From the cell containing the given text, extract its center point as [X, Y] coordinate. 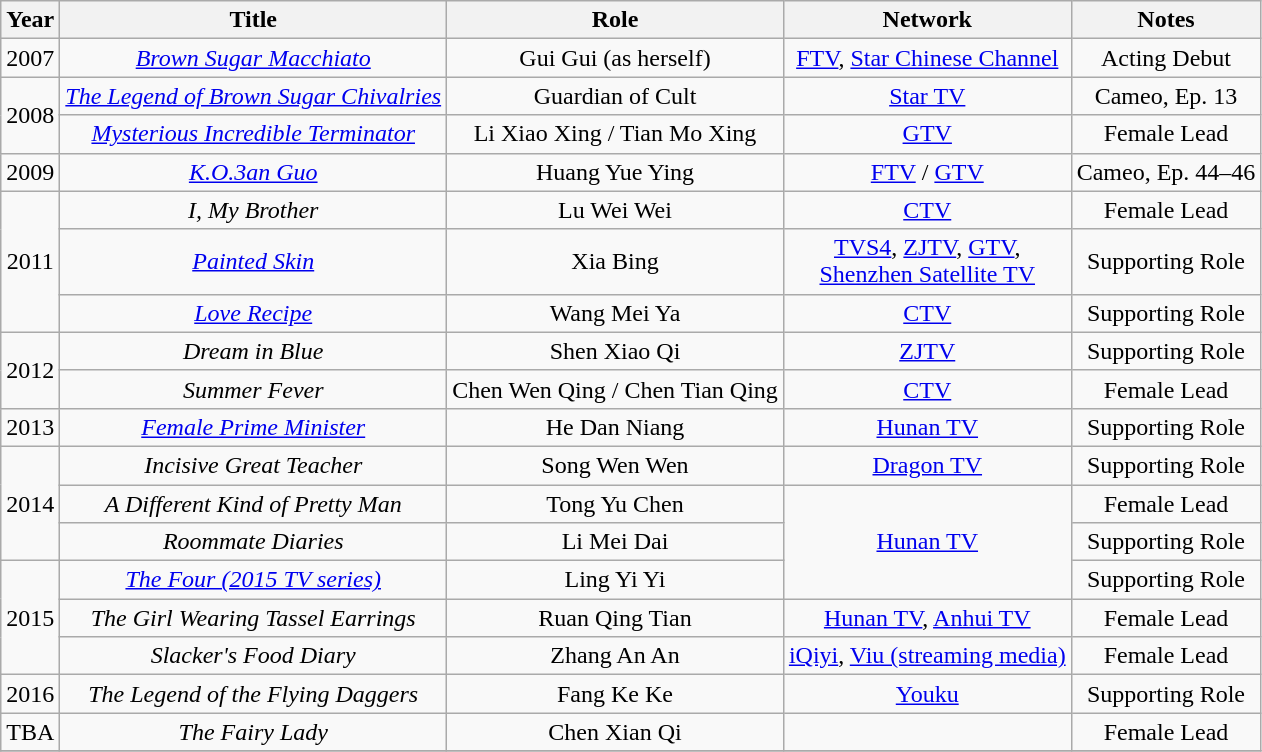
Xia Bing [616, 262]
Notes [1166, 20]
Dream in Blue [254, 351]
Female Prime Minister [254, 427]
FTV, Star Chinese Channel [927, 58]
Title [254, 20]
Year [30, 20]
ZJTV [927, 351]
2012 [30, 370]
Shen Xiao Qi [616, 351]
Acting Debut [1166, 58]
Painted Skin [254, 262]
The Legend of Brown Sugar Chivalries [254, 96]
Hunan TV, Anhui TV [927, 618]
Li Mei Dai [616, 542]
Cameo, Ep. 44–46 [1166, 172]
The Legend of the Flying Daggers [254, 694]
GTV [927, 134]
TBA [30, 732]
Youku [927, 694]
Role [616, 20]
Gui Gui (as herself) [616, 58]
The Girl Wearing Tassel Earrings [254, 618]
Dragon TV [927, 465]
Guardian of Cult [616, 96]
Chen Xian Qi [616, 732]
TVS4, ZJTV, GTV,Shenzhen Satellite TV [927, 262]
2013 [30, 427]
Roommate Diaries [254, 542]
Zhang An An [616, 656]
K.O.3an Guo [254, 172]
Cameo, Ep. 13 [1166, 96]
Chen Wen Qing / Chen Tian Qing [616, 389]
FTV / GTV [927, 172]
The Fairy Lady [254, 732]
Lu Wei Wei [616, 210]
I, My Brother [254, 210]
He Dan Niang [616, 427]
Star TV [927, 96]
Love Recipe [254, 313]
2011 [30, 262]
2007 [30, 58]
Huang Yue Ying [616, 172]
The Four (2015 TV series) [254, 580]
iQiyi, Viu (streaming media) [927, 656]
Ling Yi Yi [616, 580]
2014 [30, 503]
Slacker's Food Diary [254, 656]
Brown Sugar Macchiato [254, 58]
Li Xiao Xing / Tian Mo Xing [616, 134]
2008 [30, 115]
Fang Ke Ke [616, 694]
Incisive Great Teacher [254, 465]
2009 [30, 172]
2016 [30, 694]
Wang Mei Ya [616, 313]
A Different Kind of Pretty Man [254, 503]
Song Wen Wen [616, 465]
Ruan Qing Tian [616, 618]
Summer Fever [254, 389]
2015 [30, 618]
Tong Yu Chen [616, 503]
Network [927, 20]
Mysterious Incredible Terminator [254, 134]
